Detect which cell encompasses the target text, then output its (x, y) center coordinate. 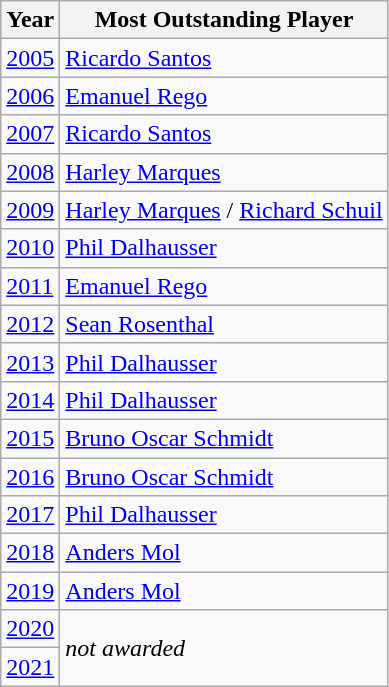
2014 (30, 400)
2011 (30, 286)
Most Outstanding Player (224, 20)
2009 (30, 210)
2016 (30, 477)
not awarded (224, 648)
2018 (30, 553)
Harley Marques / Richard Schuil (224, 210)
2019 (30, 591)
2005 (30, 58)
2020 (30, 629)
2007 (30, 134)
2013 (30, 362)
Harley Marques (224, 172)
Sean Rosenthal (224, 324)
2021 (30, 667)
Year (30, 20)
2008 (30, 172)
2006 (30, 96)
2015 (30, 438)
2017 (30, 515)
2010 (30, 248)
2012 (30, 324)
